Return [x, y] of the center of cell containing provided text 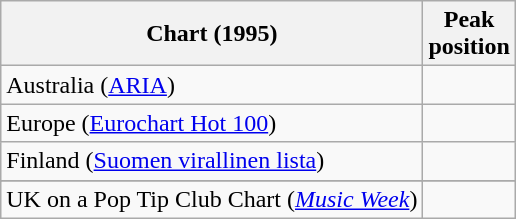
Europe (Eurochart Hot 100) [212, 123]
Chart (1995) [212, 34]
UK on a Pop Tip Club Chart (Music Week) [212, 199]
Finland (Suomen virallinen lista) [212, 161]
Peakposition [469, 34]
Australia (ARIA) [212, 85]
